Return [x, y] of the center of cell containing provided text 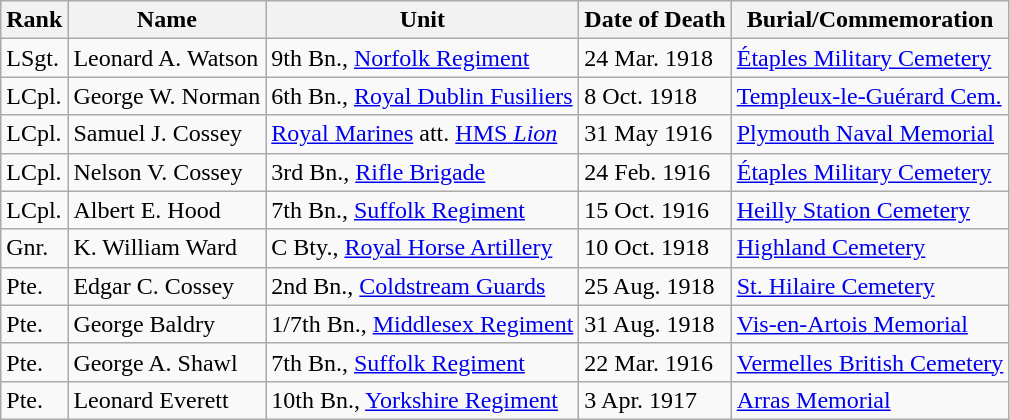
Leonard A. Watson [167, 58]
Unit [422, 20]
Royal Marines att. HMS Lion [422, 134]
10th Bn., Yorkshire Regiment [422, 400]
3rd Bn., Rifle Brigade [422, 172]
Templeux-le-Guérard Cem. [870, 96]
24 Mar. 1918 [655, 58]
31 May 1916 [655, 134]
Samuel J. Cossey [167, 134]
George W. Norman [167, 96]
1/7th Bn., Middlesex Regiment [422, 324]
22 Mar. 1916 [655, 362]
Burial/Commemoration [870, 20]
10 Oct. 1918 [655, 248]
6th Bn., Royal Dublin Fusiliers [422, 96]
Leonard Everett [167, 400]
3 Apr. 1917 [655, 400]
Gnr. [34, 248]
Name [167, 20]
George A. Shawl [167, 362]
9th Bn., Norfolk Regiment [422, 58]
31 Aug. 1918 [655, 324]
Nelson V. Cossey [167, 172]
C Bty., Royal Horse Artillery [422, 248]
Plymouth Naval Memorial [870, 134]
LSgt. [34, 58]
15 Oct. 1916 [655, 210]
24 Feb. 1916 [655, 172]
8 Oct. 1918 [655, 96]
George Baldry [167, 324]
Vermelles British Cemetery [870, 362]
Rank [34, 20]
2nd Bn., Coldstream Guards [422, 286]
Vis-en-Artois Memorial [870, 324]
St. Hilaire Cemetery [870, 286]
Arras Memorial [870, 400]
Highland Cemetery [870, 248]
Edgar C. Cossey [167, 286]
Date of Death [655, 20]
25 Aug. 1918 [655, 286]
Heilly Station Cemetery [870, 210]
Albert E. Hood [167, 210]
K. William Ward [167, 248]
